Output the (x, y) coordinate of the center of the cell containing the given text.  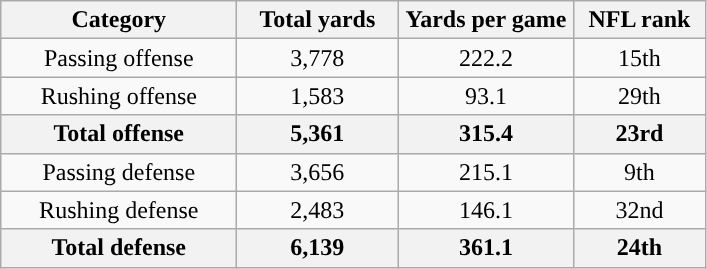
15th (640, 58)
29th (640, 96)
2,483 (318, 210)
Yards per game (486, 20)
23rd (640, 134)
315.4 (486, 134)
93.1 (486, 96)
146.1 (486, 210)
1,583 (318, 96)
6,139 (318, 248)
Rushing defense (119, 210)
24th (640, 248)
5,361 (318, 134)
Total yards (318, 20)
9th (640, 172)
Category (119, 20)
32nd (640, 210)
Total offense (119, 134)
Passing defense (119, 172)
Rushing offense (119, 96)
361.1 (486, 248)
Passing offense (119, 58)
Total defense (119, 248)
215.1 (486, 172)
3,778 (318, 58)
NFL rank (640, 20)
3,656 (318, 172)
222.2 (486, 58)
